Scan for the cell matching the given text and deliver its (x, y) coordinate at center. 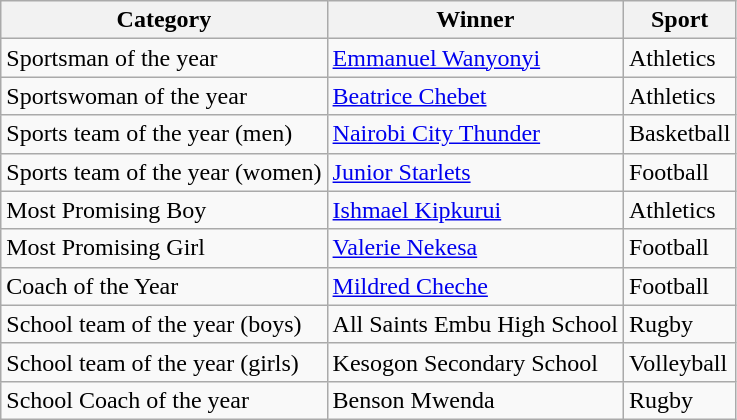
Emmanuel Wanyonyi (475, 58)
Sport (679, 20)
Nairobi City Thunder (475, 134)
Junior Starlets (475, 172)
Sports team of the year (women) (164, 172)
All Saints Embu High School (475, 324)
Sportswoman of the year (164, 96)
Category (164, 20)
Most Promising Girl (164, 248)
Kesogon Secondary School (475, 362)
Winner (475, 20)
Sportsman of the year (164, 58)
School Coach of the year (164, 400)
School team of the year (girls) (164, 362)
Beatrice Chebet (475, 96)
Benson Mwenda (475, 400)
School team of the year (boys) (164, 324)
Mildred Cheche (475, 286)
Valerie Nekesa (475, 248)
Volleyball (679, 362)
Coach of the Year (164, 286)
Most Promising Boy (164, 210)
Ishmael Kipkurui (475, 210)
Sports team of the year (men) (164, 134)
Basketball (679, 134)
